Locate the cell with the specified text and output its [x, y] center coordinate. 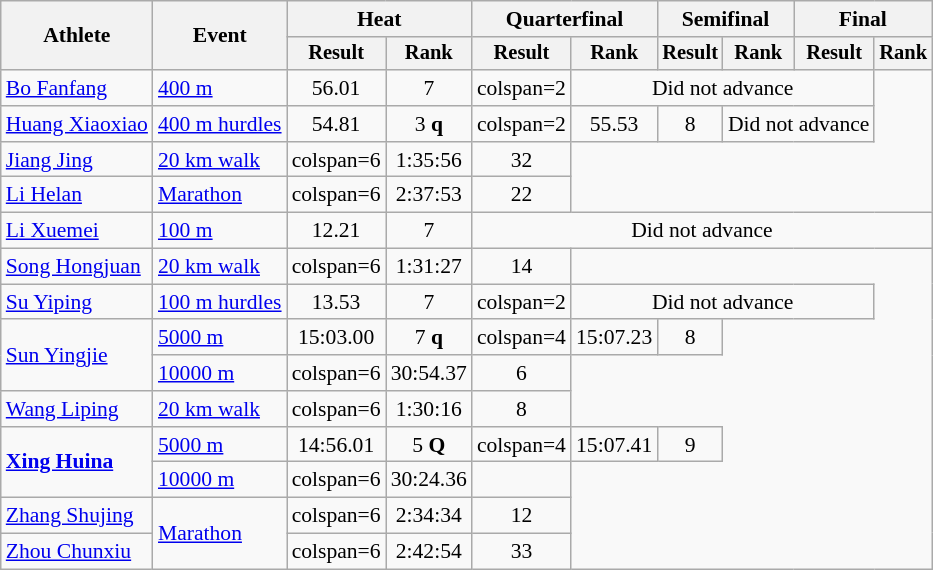
Heat [380, 19]
Event [220, 36]
2:37:53 [429, 195]
Sun Yingjie [77, 356]
Jiang Jing [77, 160]
Huang Xiaoxiao [77, 124]
13.53 [336, 302]
Final [863, 19]
22 [522, 195]
12 [522, 516]
33 [522, 552]
15:07.23 [614, 338]
2:34:34 [429, 516]
400 m hurdles [220, 124]
Zhang Shujing [77, 516]
12.21 [336, 231]
Xing Huina [77, 462]
1:35:56 [429, 160]
15:03.00 [336, 338]
Quarterfinal [564, 19]
32 [522, 160]
54.81 [336, 124]
6 [522, 373]
5 Q [429, 445]
9 [690, 445]
Li Helan [77, 195]
14:56.01 [336, 445]
Wang Liping [77, 409]
Su Yiping [77, 302]
15:07.41 [614, 445]
56.01 [336, 88]
100 m [220, 231]
30:54.37 [429, 373]
100 m hurdles [220, 302]
Semifinal [725, 19]
1:31:27 [429, 267]
Zhou Chunxiu [77, 552]
Bo Fanfang [77, 88]
55.53 [614, 124]
1:30:16 [429, 409]
2:42:54 [429, 552]
Song Hongjuan [77, 267]
7 q [429, 338]
Li Xuemei [77, 231]
3 q [429, 124]
30:24.36 [429, 480]
14 [522, 267]
Athlete [77, 36]
400 m [220, 88]
